Capture the cell that displays the provided text and extract its (x, y) central coordinate. 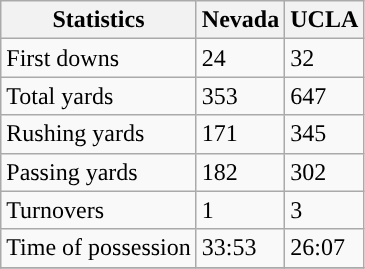
345 (324, 134)
24 (240, 58)
33:53 (240, 248)
353 (240, 96)
647 (324, 96)
171 (240, 134)
Turnovers (99, 210)
Passing yards (99, 172)
Rushing yards (99, 134)
Nevada (240, 20)
1 (240, 210)
Total yards (99, 96)
182 (240, 172)
Time of possession (99, 248)
UCLA (324, 20)
32 (324, 58)
Statistics (99, 20)
26:07 (324, 248)
302 (324, 172)
First downs (99, 58)
3 (324, 210)
